For the text-containing cell, return its midpoint in [x, y] coordinate format. 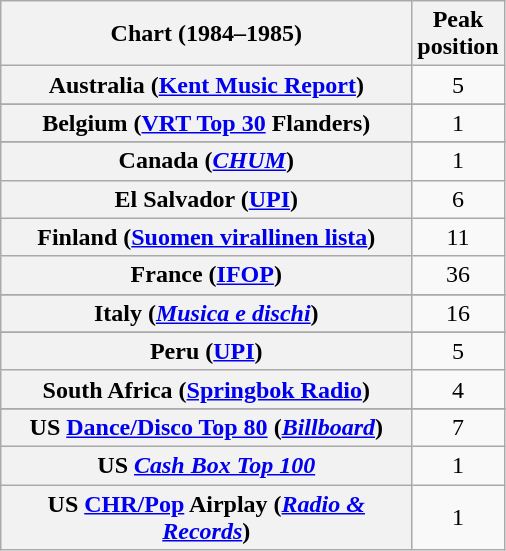
South Africa (Springbok Radio) [206, 389]
36 [458, 275]
Italy (Musica e dischi) [206, 313]
16 [458, 313]
US Dance/Disco Top 80 (Billboard) [206, 427]
France (IFOP) [206, 275]
4 [458, 389]
7 [458, 427]
Peru (UPI) [206, 351]
Australia (Kent Music Report) [206, 85]
El Salvador (UPI) [206, 199]
Canada (CHUM) [206, 161]
6 [458, 199]
US CHR/Pop Airplay (Radio & Records) [206, 516]
Peakposition [458, 34]
Belgium (VRT Top 30 Flanders) [206, 123]
US Cash Box Top 100 [206, 465]
Finland (Suomen virallinen lista) [206, 237]
Chart (1984–1985) [206, 34]
11 [458, 237]
